For the text-containing cell, return its midpoint in [x, y] coordinate format. 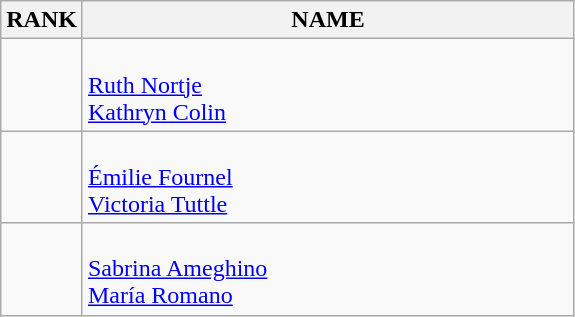
NAME [328, 20]
RANK [42, 20]
Sabrina AmeghinoMaría Romano [328, 269]
Émilie FournelVictoria Tuttle [328, 177]
Ruth NortjeKathryn Colin [328, 85]
